Scan for the cell matching the given text and deliver its [x, y] coordinate at center. 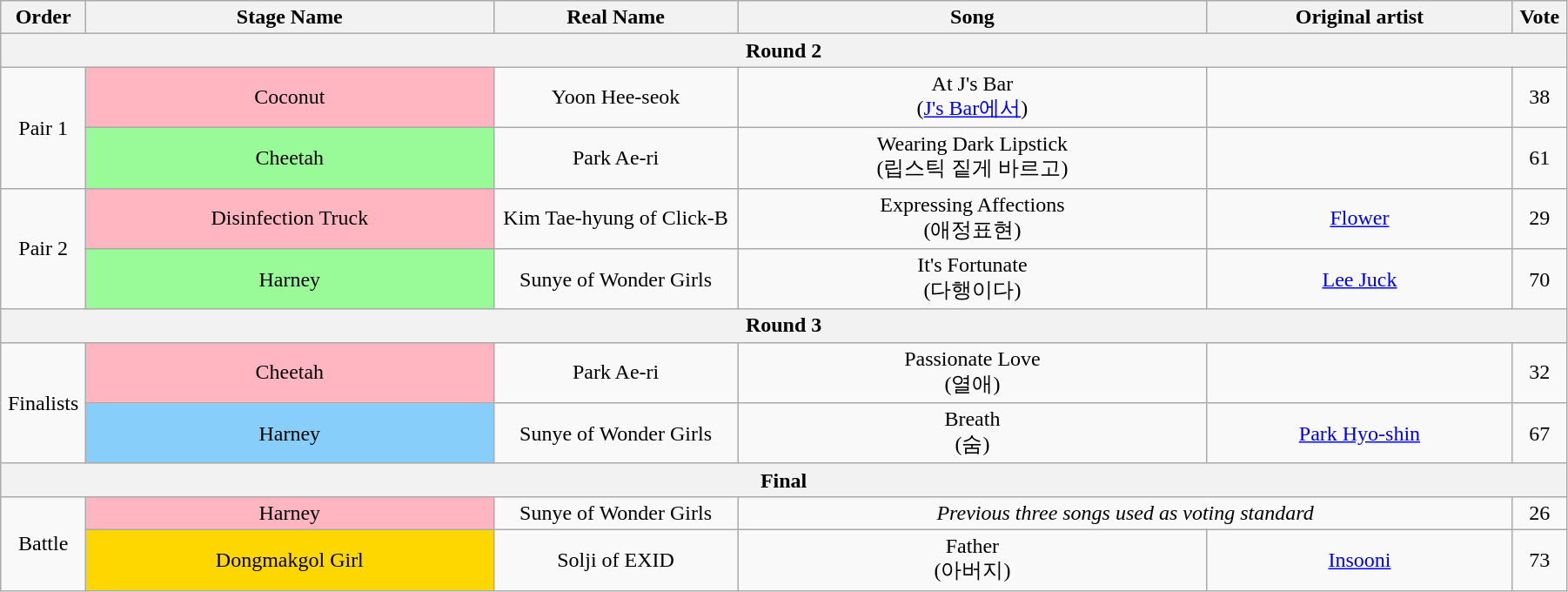
At J's Bar(J's Bar에서) [973, 98]
Stage Name [290, 17]
Disinfection Truck [290, 219]
70 [1539, 279]
Passionate Love(열애) [973, 373]
67 [1539, 434]
Father(아버지) [973, 560]
Battle [44, 543]
Park Hyo-shin [1359, 434]
Flower [1359, 219]
Previous three songs used as voting standard [1125, 513]
32 [1539, 373]
Insooni [1359, 560]
Finalists [44, 402]
Expressing Affections(애정표현) [973, 219]
26 [1539, 513]
29 [1539, 219]
Dongmakgol Girl [290, 560]
Vote [1539, 17]
Round 3 [784, 326]
Order [44, 17]
Real Name [616, 17]
Kim Tae-hyung of Click-B [616, 219]
Yoon Hee-seok [616, 98]
Round 2 [784, 50]
Original artist [1359, 17]
Wearing Dark Lipstick(립스틱 짙게 바르고) [973, 158]
Song [973, 17]
Pair 1 [44, 127]
Pair 2 [44, 249]
Solji of EXID [616, 560]
38 [1539, 98]
Lee Juck [1359, 279]
61 [1539, 158]
Breath(숨) [973, 434]
Final [784, 480]
73 [1539, 560]
Coconut [290, 98]
It's Fortunate(다행이다) [973, 279]
